For the text-containing cell, return its midpoint in (x, y) coordinate format. 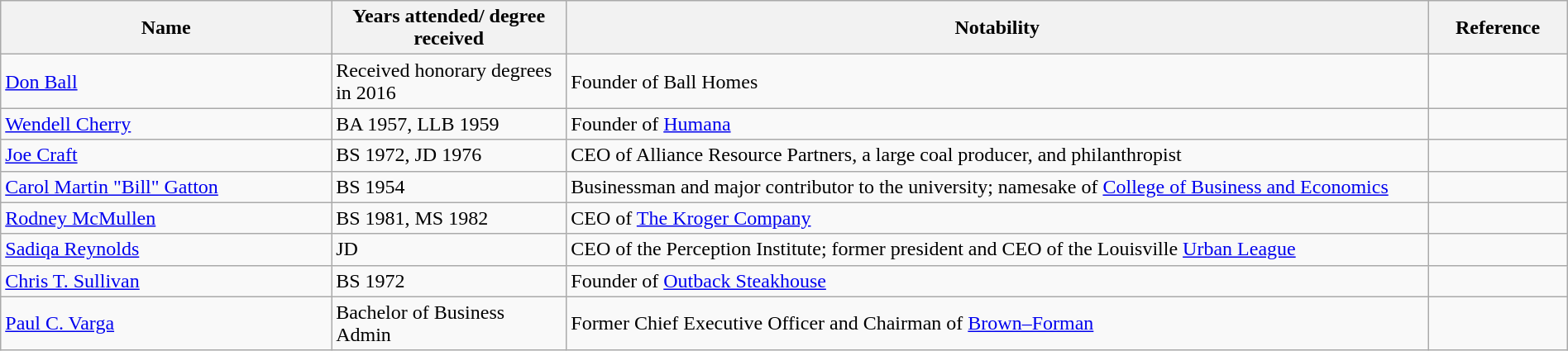
Bachelor of Business Admin (449, 324)
Founder of Ball Homes (997, 81)
Wendell Cherry (166, 124)
Reference (1499, 28)
Chris T. Sullivan (166, 281)
Notability (997, 28)
Years attended/ degree received (449, 28)
Founder of Outback Steakhouse (997, 281)
Received honorary degrees in 2016 (449, 81)
CEO of Alliance Resource Partners, a large coal producer, and philanthropist (997, 155)
BS 1981, MS 1982 (449, 218)
Paul C. Varga (166, 324)
Name (166, 28)
Rodney McMullen (166, 218)
Carol Martin "Bill" Gatton (166, 187)
Founder of Humana (997, 124)
Sadiqa Reynolds (166, 249)
JD (449, 249)
BS 1972, JD 1976 (449, 155)
CEO of The Kroger Company (997, 218)
Former Chief Executive Officer and Chairman of Brown–Forman (997, 324)
BS 1954 (449, 187)
Joe Craft (166, 155)
CEO of the Perception Institute; former president and CEO of the Louisville Urban League (997, 249)
Don Ball (166, 81)
BA 1957, LLB 1959 (449, 124)
Businessman and major contributor to the university; namesake of College of Business and Economics (997, 187)
BS 1972 (449, 281)
